Locate the cell with the specified text and output its (X, Y) center coordinate. 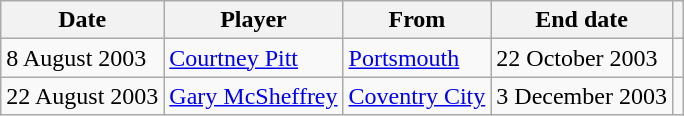
Gary McSheffrey (254, 96)
Courtney Pitt (254, 58)
Portsmouth (417, 58)
22 August 2003 (82, 96)
Coventry City (417, 96)
8 August 2003 (82, 58)
From (417, 20)
3 December 2003 (582, 96)
22 October 2003 (582, 58)
Player (254, 20)
Date (82, 20)
End date (582, 20)
